Extract the (x, y) coordinate from the center of the cell holding the provided text.  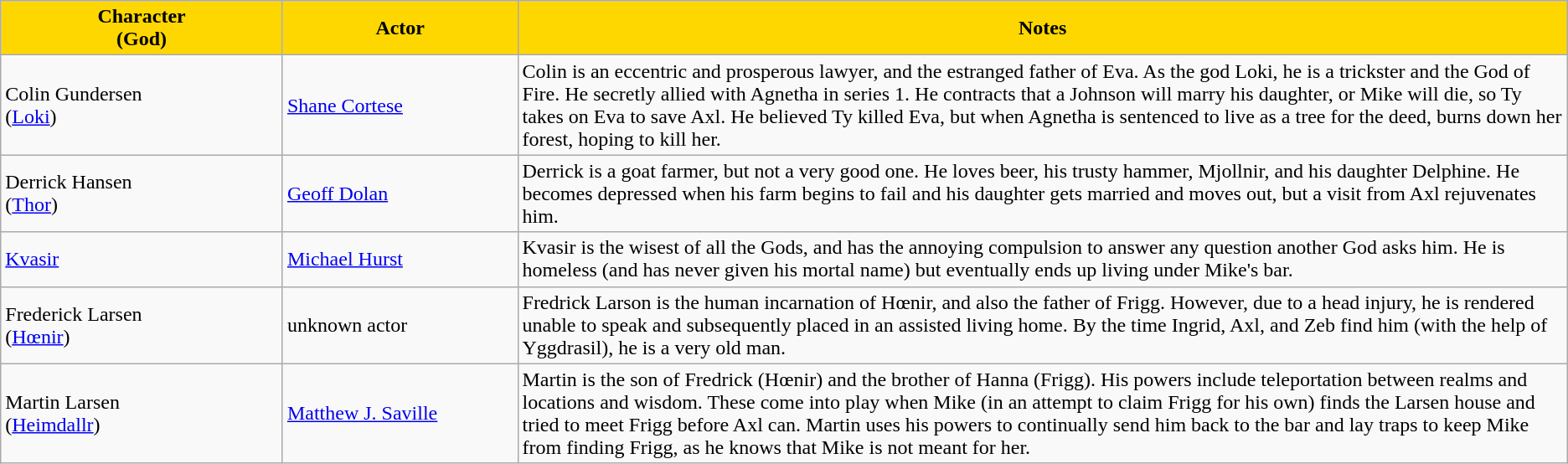
Notes (1042, 28)
Derrick Hansen(Thor) (142, 193)
Colin Gundersen(Loki) (142, 106)
Shane Cortese (400, 106)
Geoff Dolan (400, 193)
Actor (400, 28)
Frederick Larsen(Hœnir) (142, 325)
unknown actor (400, 325)
Martin Larsen(Heimdallr) (142, 414)
Michael Hurst (400, 260)
Kvasir (142, 260)
Matthew J. Saville (400, 414)
Character(God) (142, 28)
